Locate the cell with the specified text and output its (X, Y) center coordinate. 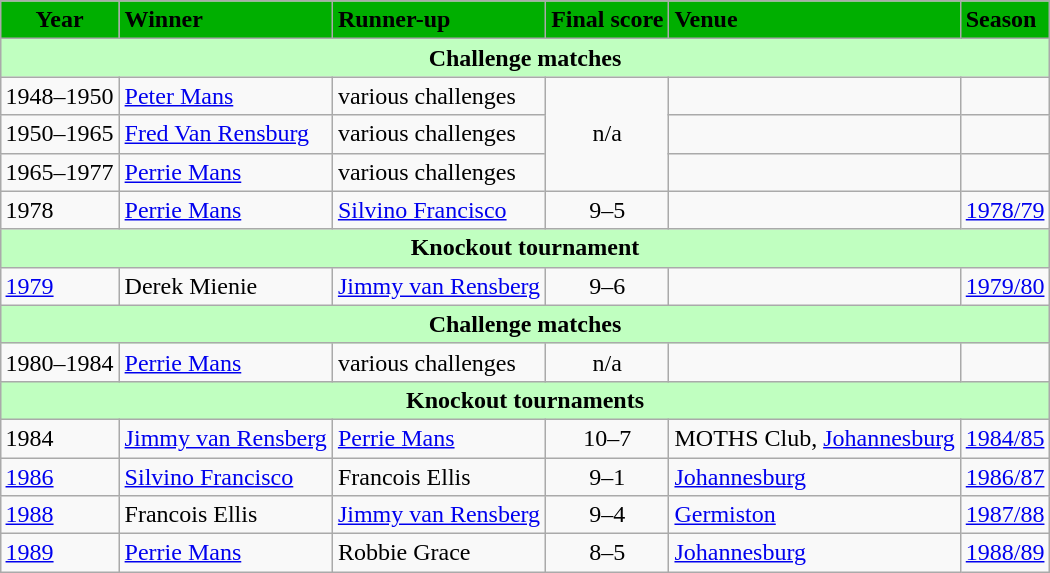
1979/80 (1005, 286)
Knockout tournaments (525, 400)
1950–1965 (60, 134)
9–5 (608, 210)
Season (1005, 20)
Final score (608, 20)
1965–1977 (60, 172)
9–4 (608, 515)
1987/88 (1005, 515)
Robbie Grace (438, 553)
1988 (60, 515)
Derek Mienie (226, 286)
Germiston (814, 515)
1948–1950 (60, 96)
9–1 (608, 477)
1979 (60, 286)
10–7 (608, 438)
Year (60, 20)
1984/85 (1005, 438)
1988/89 (1005, 553)
1978 (60, 210)
1986/87 (1005, 477)
Fred Van Rensburg (226, 134)
8–5 (608, 553)
Knockout tournament (525, 248)
1986 (60, 477)
Runner-up (438, 20)
1980–1984 (60, 362)
1984 (60, 438)
Winner (226, 20)
1989 (60, 553)
MOTHS Club, Johannesburg (814, 438)
Peter Mans (226, 96)
Venue (814, 20)
1978/79 (1005, 210)
9–6 (608, 286)
